Locate the cell with the specified text and output its (x, y) center coordinate. 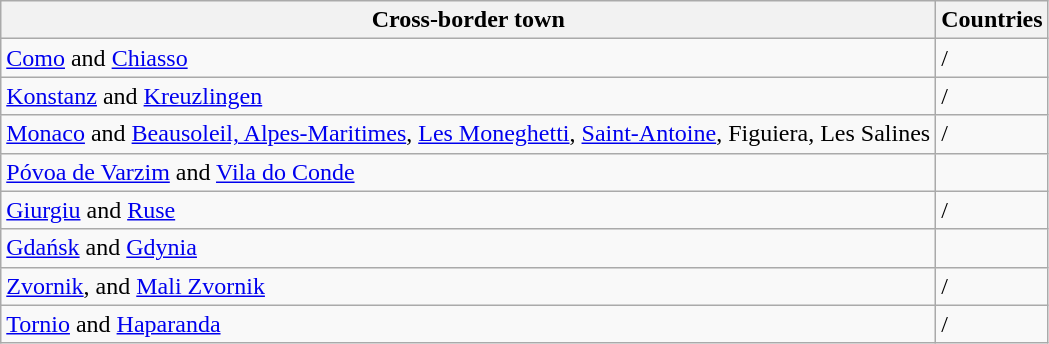
Tornio and Haparanda (468, 324)
Monaco and Beausoleil, Alpes-Maritimes, Les Moneghetti, Saint-Antoine, Figuiera, Les Salines (468, 134)
Cross-border town (468, 20)
Giurgiu and Ruse (468, 210)
Zvornik, and Mali Zvornik (468, 286)
Como and Chiasso (468, 58)
Gdańsk and Gdynia (468, 248)
Countries (992, 20)
Póvoa de Varzim and Vila do Conde (468, 172)
Konstanz and Kreuzlingen (468, 96)
